For the text-containing cell, return its midpoint in [x, y] coordinate format. 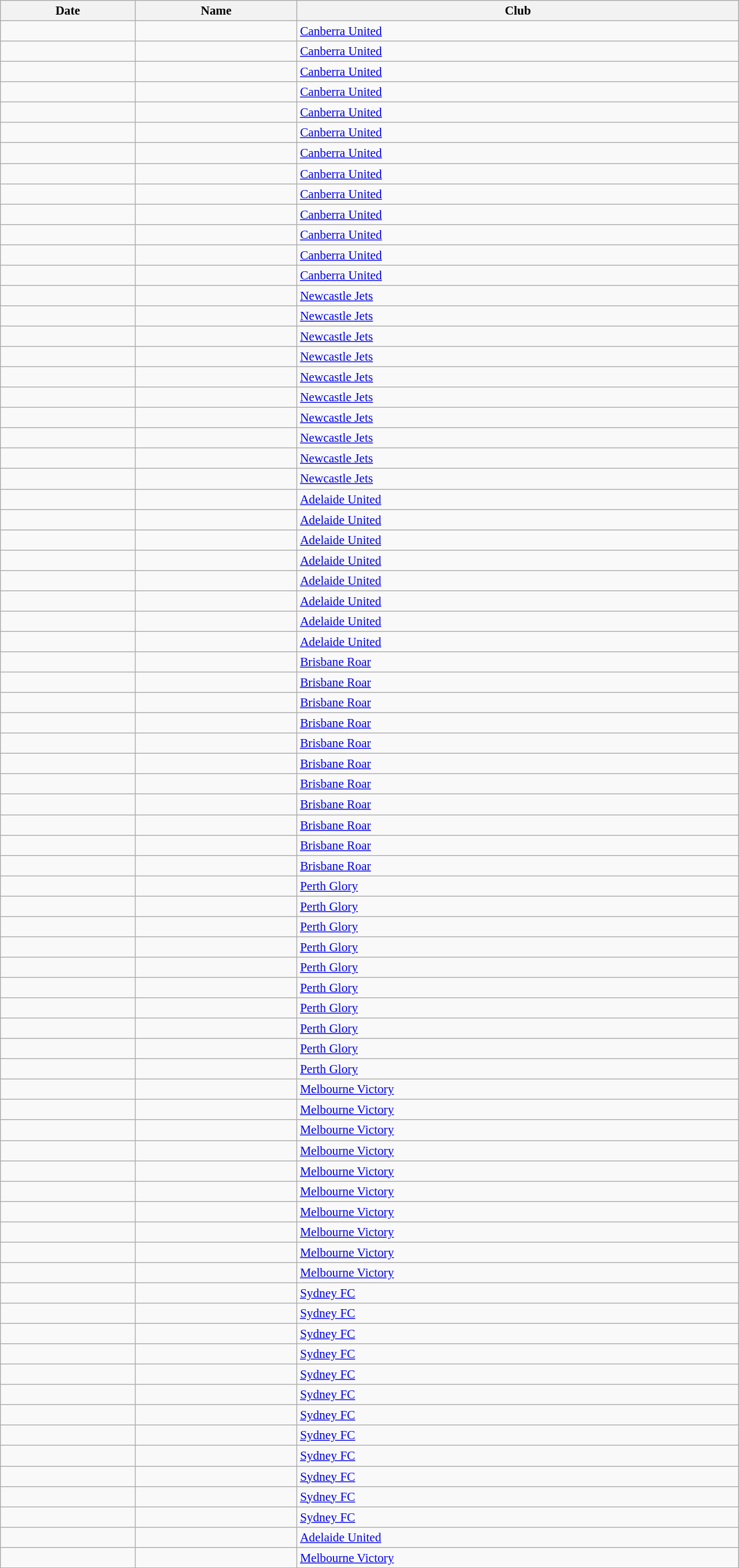
Date [68, 11]
Club [518, 11]
Name [217, 11]
